From the cell containing the given text, extract its center point as (X, Y) coordinate. 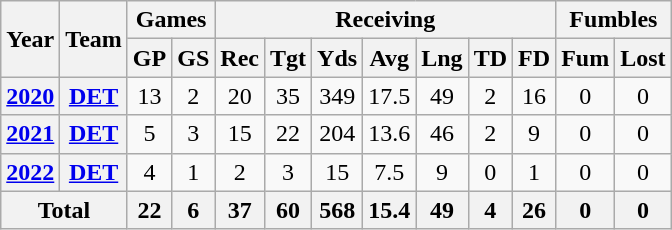
5 (149, 134)
Avg (390, 58)
Total (64, 210)
60 (288, 210)
15.4 (390, 210)
TD (490, 58)
2021 (30, 134)
Rec (240, 58)
Yds (338, 58)
20 (240, 96)
204 (338, 134)
Receiving (386, 20)
Tgt (288, 58)
16 (534, 96)
Lng (442, 58)
13.6 (390, 134)
2020 (30, 96)
7.5 (390, 172)
Fumbles (614, 20)
GP (149, 58)
568 (338, 210)
Team (94, 39)
Fum (586, 58)
FD (534, 58)
GS (194, 58)
13 (149, 96)
Year (30, 39)
35 (288, 96)
17.5 (390, 96)
349 (338, 96)
Games (170, 20)
37 (240, 210)
6 (194, 210)
26 (534, 210)
Lost (643, 58)
2022 (30, 172)
46 (442, 134)
